Extract the (X, Y) coordinate from the center of the cell holding the provided text.  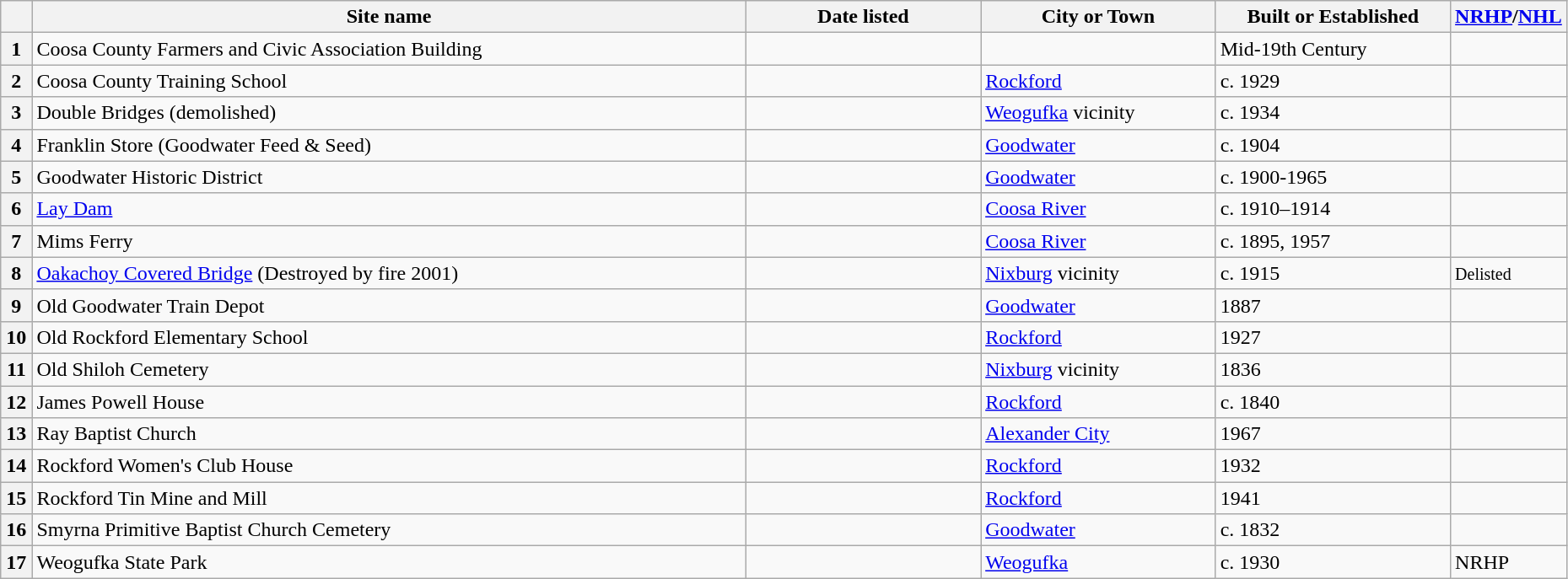
c. 1895, 1957 (1333, 241)
1 (17, 49)
Delisted (1509, 273)
Coosa County Farmers and Civic Association Building (389, 49)
Alexander City (1098, 434)
Date listed (863, 17)
Rockford Women's Club House (389, 466)
Smyrna Primitive Baptist Church Cemetery (389, 530)
13 (17, 434)
4 (17, 145)
Weogufka (1098, 562)
c. 1934 (1333, 113)
1932 (1333, 466)
9 (17, 305)
1887 (1333, 305)
6 (17, 209)
16 (17, 530)
Coosa County Training School (389, 81)
3 (17, 113)
c. 1840 (1333, 402)
5 (17, 177)
Lay Dam (389, 209)
17 (17, 562)
Oakachoy Covered Bridge (Destroyed by fire 2001) (389, 273)
c. 1904 (1333, 145)
c. 1832 (1333, 530)
Rockford Tin Mine and Mill (389, 498)
Mims Ferry (389, 241)
1941 (1333, 498)
Weogufka State Park (389, 562)
2 (17, 81)
8 (17, 273)
James Powell House (389, 402)
12 (17, 402)
10 (17, 337)
1927 (1333, 337)
15 (17, 498)
c. 1900-1965 (1333, 177)
1967 (1333, 434)
Mid-19th Century (1333, 49)
c. 1929 (1333, 81)
c. 1910–1914 (1333, 209)
Franklin Store (Goodwater Feed & Seed) (389, 145)
NRHP (1509, 562)
City or Town (1098, 17)
Double Bridges (demolished) (389, 113)
14 (17, 466)
Old Shiloh Cemetery (389, 369)
c. 1915 (1333, 273)
Site name (389, 17)
1836 (1333, 369)
7 (17, 241)
Old Rockford Elementary School (389, 337)
Ray Baptist Church (389, 434)
11 (17, 369)
Built or Established (1333, 17)
Old Goodwater Train Depot (389, 305)
Goodwater Historic District (389, 177)
c. 1930 (1333, 562)
Weogufka vicinity (1098, 113)
NRHP/NHL (1509, 17)
